Capture the cell that displays the provided text and extract its (x, y) central coordinate. 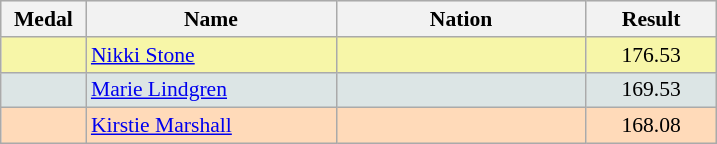
Medal (44, 19)
168.08 (651, 126)
Marie Lindgren (211, 90)
Nation (461, 19)
Result (651, 19)
176.53 (651, 55)
Kirstie Marshall (211, 126)
169.53 (651, 90)
Nikki Stone (211, 55)
Name (211, 19)
